Search for the cell housing the specified text and yield its [x, y] center coordinate. 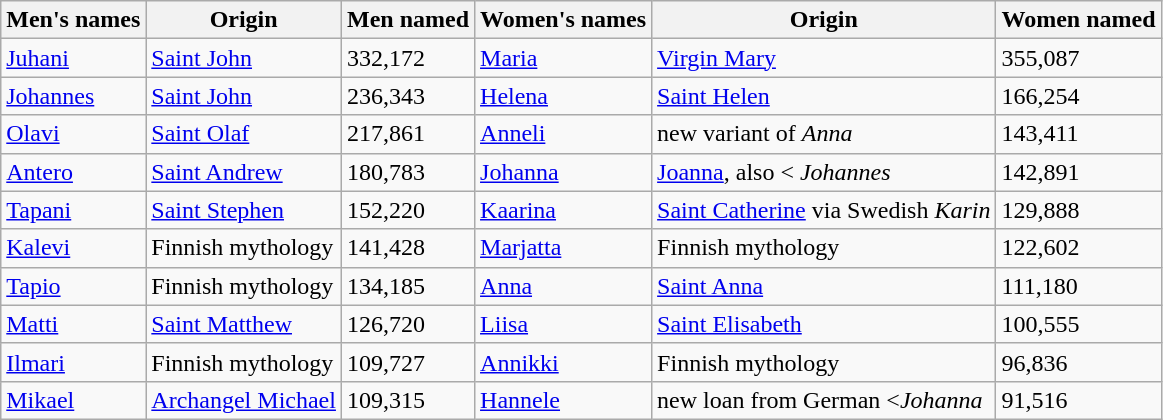
Liisa [564, 324]
Olavi [74, 134]
Women named [1078, 20]
Matti [74, 324]
Maria [564, 58]
Saint Olaf [244, 134]
Men named [408, 20]
Hannele [564, 400]
Mikael [74, 400]
Tapio [74, 286]
Saint Helen [824, 96]
new loan from German <Johanna [824, 400]
332,172 [408, 58]
142,891 [1078, 172]
Marjatta [564, 248]
Anneli [564, 134]
Helena [564, 96]
141,428 [408, 248]
152,220 [408, 210]
Tapani [74, 210]
129,888 [1078, 210]
122,602 [1078, 248]
Saint Matthew [244, 324]
355,087 [1078, 58]
109,315 [408, 400]
236,343 [408, 96]
134,185 [408, 286]
Kaarina [564, 210]
109,727 [408, 362]
217,861 [408, 134]
91,516 [1078, 400]
143,411 [1078, 134]
Kalevi [74, 248]
new variant of Anna [824, 134]
Men's names [74, 20]
166,254 [1078, 96]
Johanna [564, 172]
Juhani [74, 58]
Annikki [564, 362]
Saint Elisabeth [824, 324]
Saint Andrew [244, 172]
Virgin Mary [824, 58]
111,180 [1078, 286]
Antero [74, 172]
Johannes [74, 96]
96,836 [1078, 362]
126,720 [408, 324]
Ilmari [74, 362]
Saint Catherine via Swedish Karin [824, 210]
Archangel Michael [244, 400]
100,555 [1078, 324]
180,783 [408, 172]
Anna [564, 286]
Joanna, also < Johannes [824, 172]
Saint Stephen [244, 210]
Saint Anna [824, 286]
Women's names [564, 20]
